Provide the (x, y) coordinate of the cell's center where the given text is located.  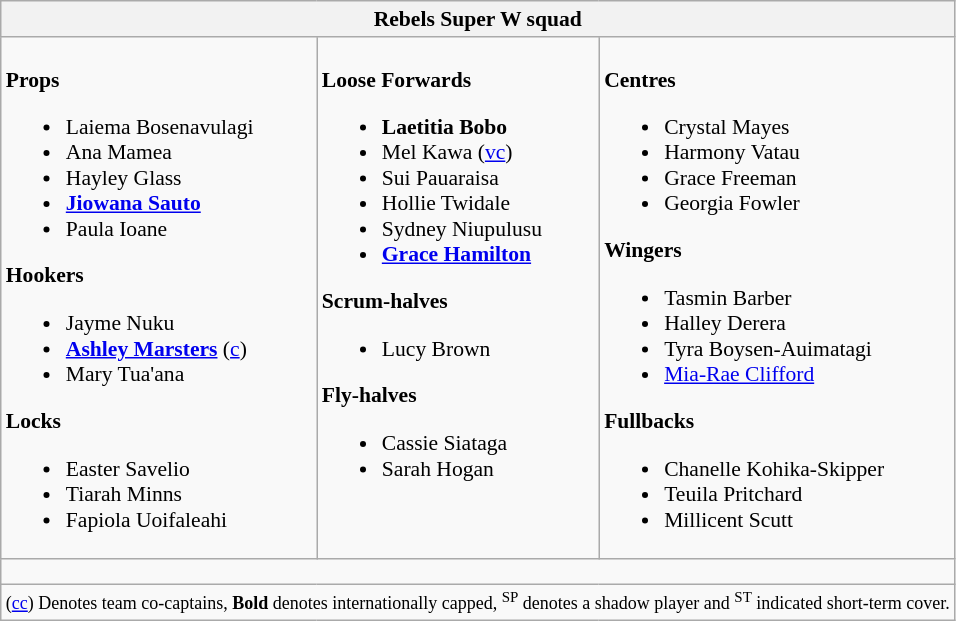
(cc) Denotes team co-captains, Bold denotes internationally capped, SP denotes a shadow player and ST indicated short-term cover. (478, 602)
Rebels Super W squad (478, 19)
